Pinpoint the cell where the given text exists, returning its (X, Y) midpoint coordinate. 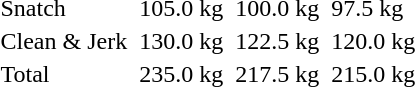
130.0 kg (182, 41)
122.5 kg (278, 41)
